Locate the cell with the specified text and output its (X, Y) center coordinate. 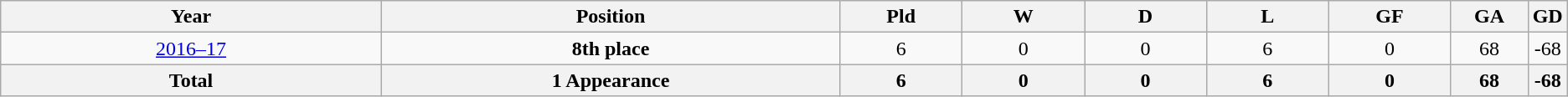
W (1024, 17)
Total (191, 80)
1 Appearance (610, 80)
D (1146, 17)
GD (1548, 17)
GF (1390, 17)
GA (1489, 17)
2016–17 (191, 48)
Year (191, 17)
L (1267, 17)
8th place (610, 48)
Pld (901, 17)
Position (610, 17)
